Search for the cell housing the specified text and yield its (x, y) center coordinate. 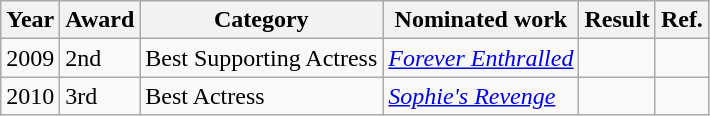
Ref. (682, 20)
Forever Enthralled (481, 58)
2009 (30, 58)
Result (617, 20)
Best Actress (262, 96)
2010 (30, 96)
2nd (100, 58)
Category (262, 20)
Year (30, 20)
Sophie's Revenge (481, 96)
Nominated work (481, 20)
Award (100, 20)
Best Supporting Actress (262, 58)
3rd (100, 96)
